Provide the [x, y] coordinate of the cell's center where the given text is located.  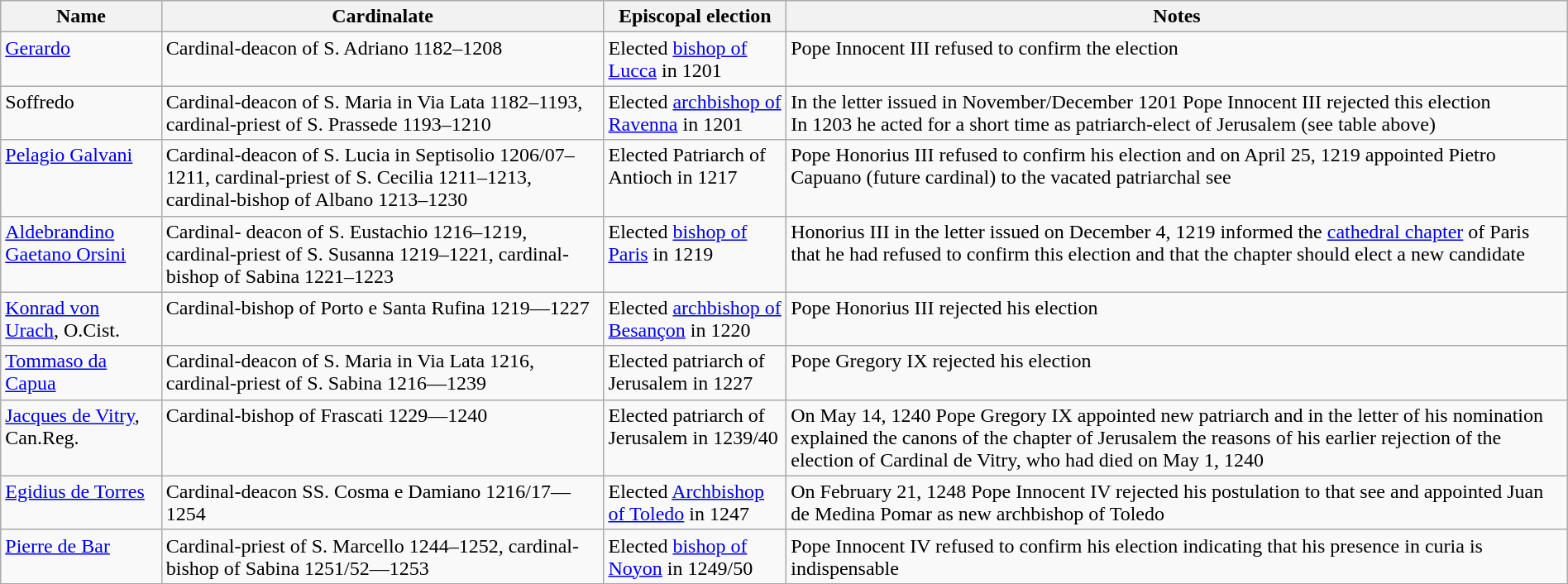
Pope Gregory IX rejected his election [1178, 372]
Elected Archbishop of Toledo in 1247 [695, 503]
Notes [1178, 17]
Cardinal-deacon SS. Cosma e Damiano 1216/17—1254 [382, 503]
Cardinal-priest of S. Marcello 1244–1252, cardinal-bishop of Sabina 1251/52—1253 [382, 556]
Cardinal-bishop of Frascati 1229—1240 [382, 438]
Tommaso da Capua [81, 372]
Name [81, 17]
Konrad von Urach, O.Cist. [81, 319]
Gerardo [81, 60]
Elected archbishop of Besançon in 1220 [695, 319]
Pierre de Bar [81, 556]
Pope Innocent IV refused to confirm his election indicating that his presence in curia is indispensable [1178, 556]
Cardinal-bishop of Porto e Santa Rufina 1219—1227 [382, 319]
Cardinal-deacon of S. Maria in Via Lata 1182–1193, cardinal-priest of S. Prassede 1193–1210 [382, 112]
Jacques de Vitry, Can.Reg. [81, 438]
Cardinal-deacon of S. Lucia in Septisolio 1206/07–1211, cardinal-priest of S. Cecilia 1211–1213, cardinal-bishop of Albano 1213–1230 [382, 178]
Elected patriarch of Jerusalem in 1227 [695, 372]
On February 21, 1248 Pope Innocent IV rejected his postulation to that see and appointed Juan de Medina Pomar as new archbishop of Toledo [1178, 503]
Elected bishop of Paris in 1219 [695, 254]
Elected Patriarch of Antioch in 1217 [695, 178]
Pope Innocent III refused to confirm the election [1178, 60]
Elected archbishop of Ravenna in 1201 [695, 112]
Elected bishop of Lucca in 1201 [695, 60]
Soffredo [81, 112]
Pope Honorius III refused to confirm his election and on April 25, 1219 appointed Pietro Capuano (future cardinal) to the vacated patriarchal see [1178, 178]
Egidius de Torres [81, 503]
Pelagio Galvani [81, 178]
Cardinal-deacon of S. Adriano 1182–1208 [382, 60]
Aldebrandino Gaetano Orsini [81, 254]
Cardinalate [382, 17]
Elected bishop of Noyon in 1249/50 [695, 556]
Episcopal election [695, 17]
Pope Honorius III rejected his election [1178, 319]
Cardinal-deacon of S. Maria in Via Lata 1216, cardinal-priest of S. Sabina 1216—1239 [382, 372]
Elected patriarch of Jerusalem in 1239/40 [695, 438]
Cardinal- deacon of S. Eustachio 1216–1219, cardinal-priest of S. Susanna 1219–1221, cardinal-bishop of Sabina 1221–1223 [382, 254]
